For the text-containing cell, return its midpoint in [x, y] coordinate format. 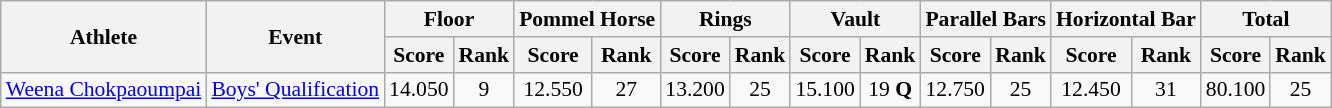
Event [295, 36]
Vault [855, 19]
13.200 [694, 90]
Parallel Bars [986, 19]
Rings [725, 19]
27 [626, 90]
Boys' Qualification [295, 90]
12.750 [955, 90]
14.050 [418, 90]
80.100 [1236, 90]
Floor [449, 19]
15.100 [824, 90]
Horizontal Bar [1126, 19]
19 Q [890, 90]
Weena Chokpaoumpai [104, 90]
Total [1266, 19]
31 [1166, 90]
Pommel Horse [587, 19]
12.450 [1091, 90]
12.550 [553, 90]
Athlete [104, 36]
9 [484, 90]
